Pinpoint the cell where the given text exists, returning its [X, Y] midpoint coordinate. 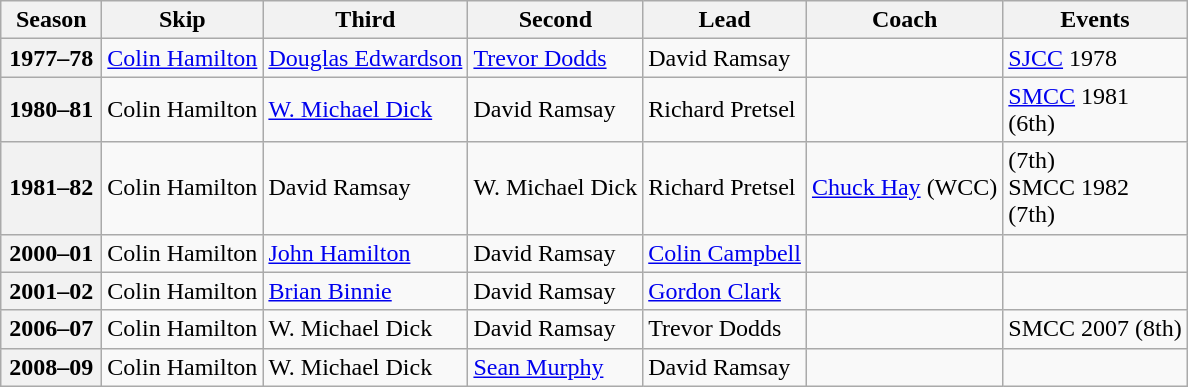
SJCC 1978 [1095, 58]
2008–09 [52, 367]
SMCC 2007 (8th) [1095, 329]
Colin Campbell [725, 253]
Brian Binnie [366, 291]
1980–81 [52, 110]
2006–07 [52, 329]
2000–01 [52, 253]
Gordon Clark [725, 291]
Lead [725, 20]
Sean Murphy [556, 367]
Skip [182, 20]
1981–82 [52, 188]
2001–02 [52, 291]
Second [556, 20]
SMCC 1981 (6th) [1095, 110]
Events [1095, 20]
Douglas Edwardson [366, 58]
Coach [904, 20]
(7th)SMCC 1982 (7th) [1095, 188]
John Hamilton [366, 253]
1977–78 [52, 58]
Chuck Hay (WCC) [904, 188]
Third [366, 20]
Season [52, 20]
